Capture the cell that displays the provided text and extract its [X, Y] central coordinate. 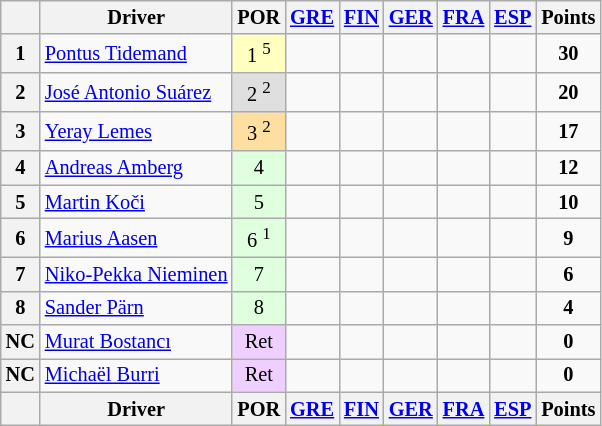
Andreas Amberg [136, 168]
3 [20, 132]
Martin Koči [136, 202]
2 2 [258, 92]
30 [568, 54]
17 [568, 132]
Murat Bostancı [136, 341]
12 [568, 168]
20 [568, 92]
9 [568, 238]
Yeray Lemes [136, 132]
José Antonio Suárez [136, 92]
1 5 [258, 54]
3 2 [258, 132]
10 [568, 202]
Marius Aasen [136, 238]
Sander Pärn [136, 308]
Michaël Burri [136, 375]
2 [20, 92]
1 [20, 54]
Pontus Tidemand [136, 54]
6 1 [258, 238]
Niko-Pekka Nieminen [136, 274]
